Scan for the cell matching the given text and deliver its [X, Y] coordinate at center. 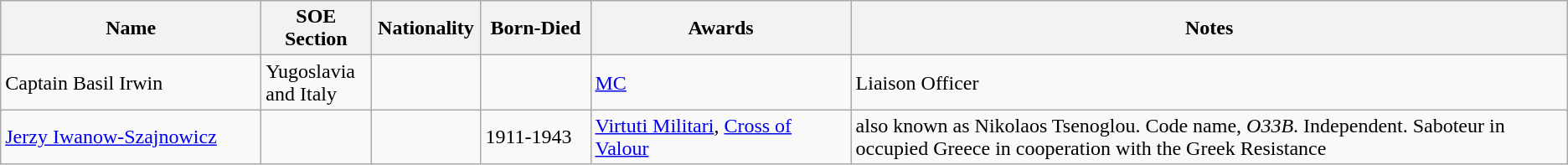
Captain Basil Irwin [131, 82]
Yugoslavia and Italy [317, 82]
also known as Nikolaos Tsenoglou. Code name, O33B. Independent. Saboteur in occupied Greece in cooperation with the Greek Resistance [1210, 137]
MC [720, 82]
Awards [720, 28]
1911-1943 [536, 137]
Name [131, 28]
Nationality [426, 28]
Jerzy Iwanow-Szajnowicz [131, 137]
Notes [1210, 28]
Virtuti Militari, Cross of Valour [720, 137]
Liaison Officer [1210, 82]
SOE Section [317, 28]
Born-Died [536, 28]
